For the text-containing cell, return its midpoint in [x, y] coordinate format. 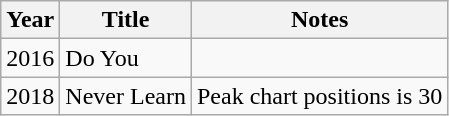
Peak chart positions is 30 [319, 96]
Title [126, 20]
2018 [30, 96]
Notes [319, 20]
2016 [30, 58]
Do You [126, 58]
Never Learn [126, 96]
Year [30, 20]
